Locate the cell with the specified text and output its (X, Y) center coordinate. 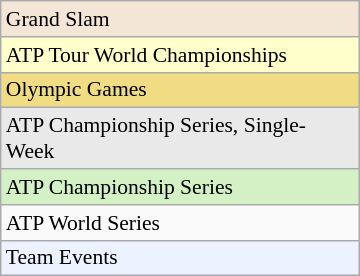
ATP Tour World Championships (180, 55)
Team Events (180, 258)
ATP Championship Series, Single-Week (180, 138)
Olympic Games (180, 90)
Grand Slam (180, 19)
ATP World Series (180, 223)
ATP Championship Series (180, 187)
